Provide the [X, Y] coordinate of the cell's center where the given text is located.  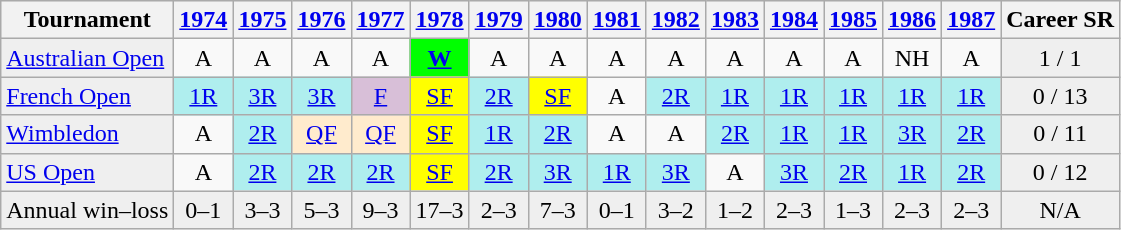
N/A [1060, 210]
9–3 [380, 210]
1974 [204, 20]
17–3 [440, 210]
1986 [912, 20]
Wimbledon [88, 134]
1976 [322, 20]
1 / 1 [1060, 58]
1985 [854, 20]
1983 [734, 20]
W [440, 58]
0 / 13 [1060, 96]
1987 [972, 20]
French Open [88, 96]
US Open [88, 172]
0 / 12 [1060, 172]
Career SR [1060, 20]
Tournament [88, 20]
1975 [262, 20]
1984 [794, 20]
Annual win–loss [88, 210]
1980 [558, 20]
Australian Open [88, 58]
1977 [380, 20]
1–3 [854, 210]
F [380, 96]
1–2 [734, 210]
0 / 11 [1060, 134]
1982 [676, 20]
7–3 [558, 210]
NH [912, 58]
5–3 [322, 210]
3–2 [676, 210]
1981 [616, 20]
1978 [440, 20]
3–3 [262, 210]
1979 [498, 20]
